Locate the cell with the specified text and output its (X, Y) center coordinate. 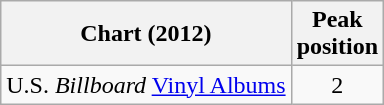
U.S. Billboard Vinyl Albums (146, 85)
2 (337, 85)
Peak position (337, 34)
Chart (2012) (146, 34)
